Scan for the cell matching the given text and deliver its [x, y] coordinate at center. 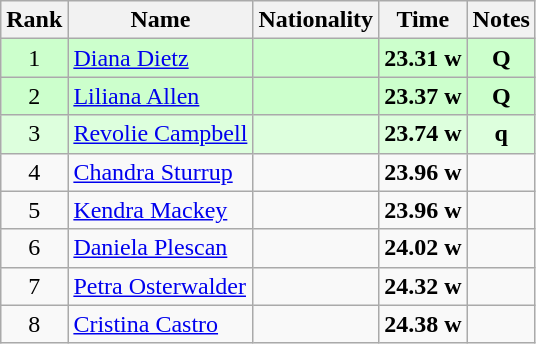
23.37 w [423, 96]
3 [34, 134]
8 [34, 324]
2 [34, 96]
24.38 w [423, 324]
Diana Dietz [160, 58]
24.02 w [423, 248]
4 [34, 172]
Daniela Plescan [160, 248]
24.32 w [423, 286]
7 [34, 286]
Petra Osterwalder [160, 286]
Notes [501, 20]
23.74 w [423, 134]
6 [34, 248]
Name [160, 20]
Time [423, 20]
Revolie Campbell [160, 134]
5 [34, 210]
Chandra Sturrup [160, 172]
Rank [34, 20]
q [501, 134]
Liliana Allen [160, 96]
1 [34, 58]
23.31 w [423, 58]
Nationality [316, 20]
Kendra Mackey [160, 210]
Cristina Castro [160, 324]
